Pinpoint the cell where the given text exists, returning its (x, y) midpoint coordinate. 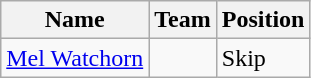
Skip (263, 58)
Position (263, 20)
Mel Watchorn (75, 58)
Team (183, 20)
Name (75, 20)
